Return the [X, Y] coordinate for the center point of the cell that contains the specified text.  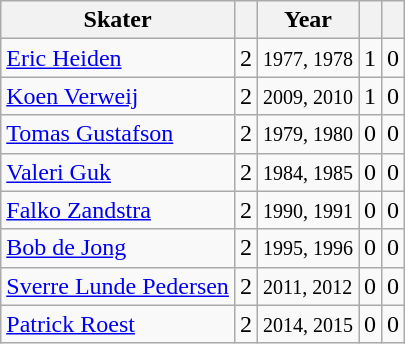
1990, 1991 [308, 210]
2009, 2010 [308, 96]
Skater [118, 20]
Falko Zandstra [118, 210]
2011, 2012 [308, 286]
Eric Heiden [118, 58]
1984, 1985 [308, 172]
Bob de Jong [118, 248]
Koen Verweij [118, 96]
1977, 1978 [308, 58]
Sverre Lunde Pedersen [118, 286]
1979, 1980 [308, 134]
Valeri Guk [118, 172]
1995, 1996 [308, 248]
2014, 2015 [308, 324]
Year [308, 20]
Tomas Gustafson [118, 134]
Patrick Roest [118, 324]
